Extract the [X, Y] coordinate from the center of the cell holding the provided text.  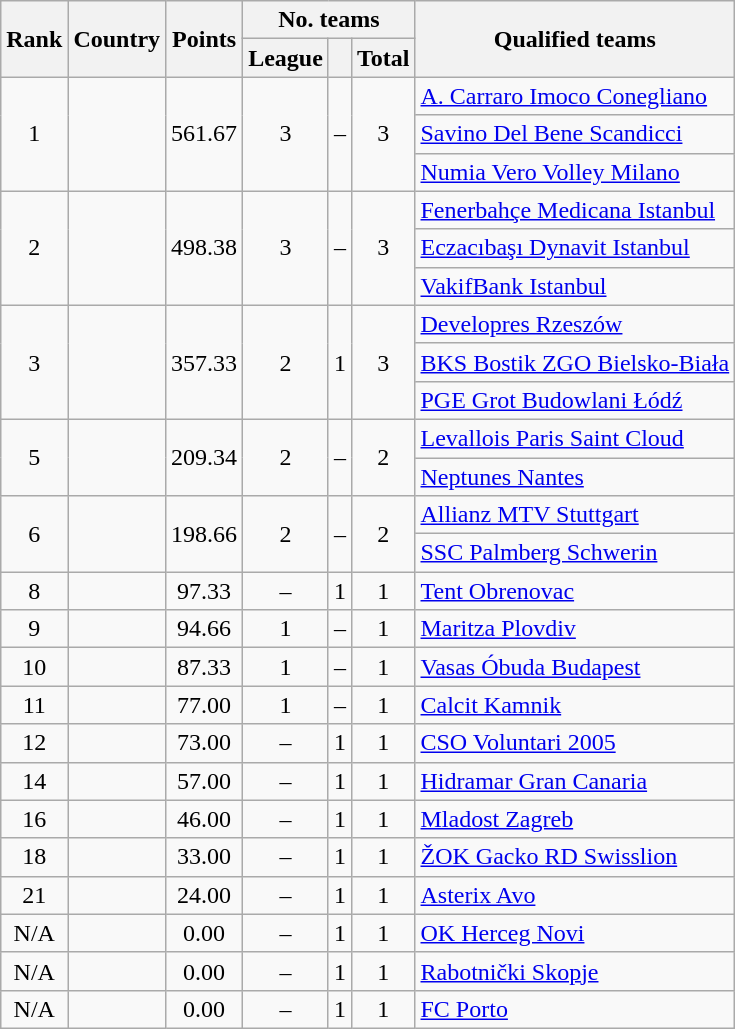
BKS Bostik ZGO Bielsko-Biała [575, 362]
VakifBank Istanbul [575, 286]
Points [204, 39]
6 [34, 534]
10 [34, 667]
Maritza Plovdiv [575, 629]
FC Porto [575, 1009]
12 [34, 743]
87.33 [204, 667]
League [286, 58]
CSO Voluntari 2005 [575, 743]
357.33 [204, 362]
Fenerbahçe Medicana Istanbul [575, 210]
ŽOK Gacko RD Swisslion [575, 857]
Asterix Avo [575, 895]
94.66 [204, 629]
73.00 [204, 743]
Mladost Zagreb [575, 819]
97.33 [204, 591]
9 [34, 629]
498.38 [204, 248]
PGE Grot Budowlani Łódź [575, 400]
21 [34, 895]
Allianz MTV Stuttgart [575, 515]
Hidramar Gran Canaria [575, 781]
24.00 [204, 895]
SSC Palmberg Schwerin [575, 553]
33.00 [204, 857]
57.00 [204, 781]
Levallois Paris Saint Cloud [575, 438]
Numia Vero Volley Milano [575, 172]
18 [34, 857]
Calcit Kamnik [575, 705]
77.00 [204, 705]
Eczacıbaşı Dynavit Istanbul [575, 248]
OK Herceg Novi [575, 933]
Developres Rzeszów [575, 324]
209.34 [204, 457]
8 [34, 591]
Savino Del Bene Scandicci [575, 134]
5 [34, 457]
561.67 [204, 134]
11 [34, 705]
Vasas Óbuda Budapest [575, 667]
Tent Obrenovac [575, 591]
A. Carraro Imoco Conegliano [575, 96]
Qualified teams [575, 39]
Rank [34, 39]
Country [117, 39]
Rabotnički Skopje [575, 971]
46.00 [204, 819]
Total [383, 58]
16 [34, 819]
14 [34, 781]
No. teams [329, 20]
Neptunes Nantes [575, 477]
198.66 [204, 534]
